Pinpoint the cell where the given text exists, returning its [X, Y] midpoint coordinate. 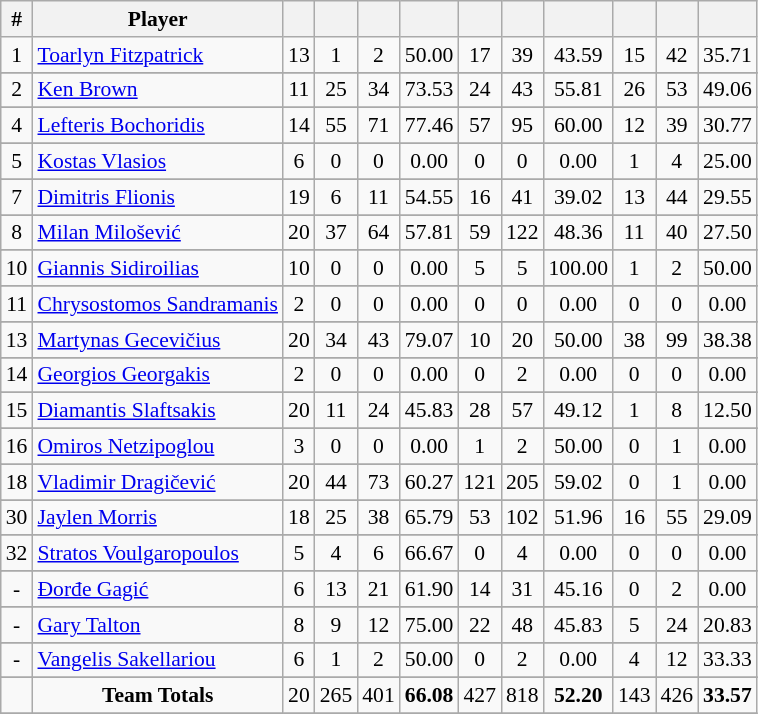
66.08 [430, 696]
30.77 [728, 126]
73.53 [430, 90]
205 [522, 482]
26 [634, 90]
Georgios Georgakis [158, 375]
426 [678, 696]
57.81 [430, 233]
19 [299, 197]
Martynas Gecevičius [158, 340]
265 [336, 696]
Gary Talton [158, 625]
Ken Brown [158, 90]
48 [522, 625]
38.38 [728, 340]
71 [378, 126]
Lefteris Bochoridis [158, 126]
Milan Milošević [158, 233]
27.50 [728, 233]
20.83 [728, 625]
73 [378, 482]
42 [678, 55]
Dimitris Flionis [158, 197]
60.00 [578, 126]
121 [480, 482]
55.81 [578, 90]
Chrysostomos Sandramanis [158, 304]
Omiros Netzipoglou [158, 447]
9 [336, 625]
Toarlyn Fitzpatrick [158, 55]
Team Totals [158, 696]
7 [17, 197]
33.33 [728, 660]
28 [480, 411]
39.02 [578, 197]
43.59 [578, 55]
29.55 [728, 197]
95 [522, 126]
40 [678, 233]
32 [17, 554]
54.55 [430, 197]
41 [522, 197]
22 [480, 625]
49.06 [728, 90]
Jaylen Morris [158, 518]
Giannis Sidiroilias [158, 269]
401 [378, 696]
48.36 [578, 233]
49.12 [578, 411]
100.00 [578, 269]
30 [17, 518]
61.90 [430, 589]
Player [158, 19]
31 [522, 589]
25.00 [728, 162]
66.67 [430, 554]
77.46 [430, 126]
Vladimir Dragičević [158, 482]
99 [678, 340]
3 [299, 447]
# [17, 19]
122 [522, 233]
33.57 [728, 696]
Stratos Voulgaropoulos [158, 554]
65.79 [430, 518]
Vangelis Sakellariou [158, 660]
Đorđe Gagić [158, 589]
Kostas Vlasios [158, 162]
29.09 [728, 518]
51.96 [578, 518]
79.07 [430, 340]
102 [522, 518]
37 [336, 233]
64 [378, 233]
75.00 [430, 625]
45.16 [578, 589]
Diamantis Slaftsakis [158, 411]
59 [480, 233]
21 [378, 589]
427 [480, 696]
59.02 [578, 482]
52.20 [578, 696]
143 [634, 696]
35.71 [728, 55]
818 [522, 696]
17 [480, 55]
60.27 [430, 482]
12.50 [728, 411]
